Extract the (X, Y) coordinate from the center of the cell holding the provided text.  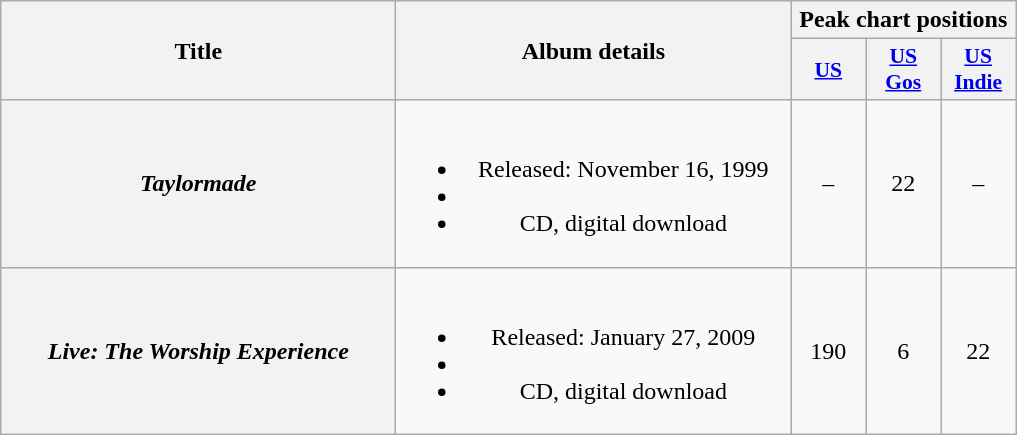
190 (828, 350)
6 (904, 350)
Taylormade (198, 184)
Album details (594, 50)
USGos (904, 70)
Released: November 16, 1999CD, digital download (594, 184)
Title (198, 50)
Live: The Worship Experience (198, 350)
USIndie (978, 70)
Peak chart positions (904, 20)
US (828, 70)
Released: January 27, 2009CD, digital download (594, 350)
